Search for the cell housing the specified text and yield its (x, y) center coordinate. 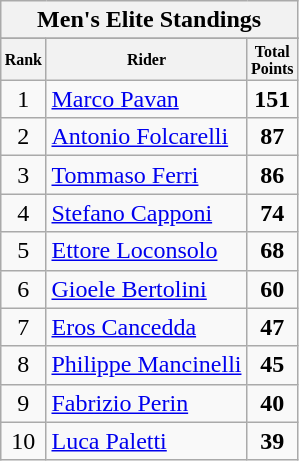
7 (24, 327)
1 (24, 99)
2 (24, 137)
Rank (24, 60)
Ettore Loconsolo (146, 251)
74 (272, 213)
Stefano Capponi (146, 213)
87 (272, 137)
9 (24, 403)
Philippe Mancinelli (146, 365)
5 (24, 251)
8 (24, 365)
4 (24, 213)
45 (272, 365)
Fabrizio Perin (146, 403)
40 (272, 403)
Antonio Folcarelli (146, 137)
60 (272, 289)
3 (24, 175)
86 (272, 175)
39 (272, 441)
6 (24, 289)
10 (24, 441)
Marco Pavan (146, 99)
Eros Cancedda (146, 327)
Luca Paletti (146, 441)
Men's Elite Standings (150, 20)
TotalPoints (272, 60)
47 (272, 327)
68 (272, 251)
Tommaso Ferri (146, 175)
Rider (146, 60)
Gioele Bertolini (146, 289)
151 (272, 99)
